Return the (x, y) coordinate for the center point of the cell that contains the specified text.  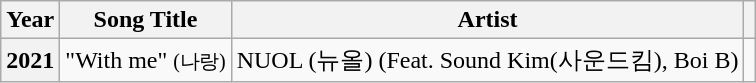
Artist (488, 20)
2021 (30, 60)
Song Title (146, 20)
NUOL (뉴올) (Feat. Sound Kim(사운드킴), Boi B) (488, 60)
Year (30, 20)
"With me" (나랑) (146, 60)
